Return (x, y) of the center of cell containing provided text 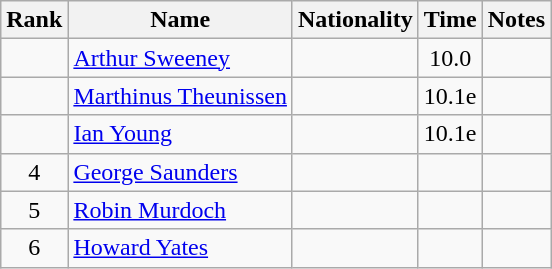
4 (34, 172)
Rank (34, 20)
Ian Young (180, 134)
Marthinus Theunissen (180, 96)
Nationality (355, 20)
Name (180, 20)
Howard Yates (180, 248)
5 (34, 210)
George Saunders (180, 172)
Time (450, 20)
Arthur Sweeney (180, 58)
10.0 (450, 58)
Robin Murdoch (180, 210)
6 (34, 248)
Notes (516, 20)
